Capture the cell that displays the provided text and extract its [X, Y] central coordinate. 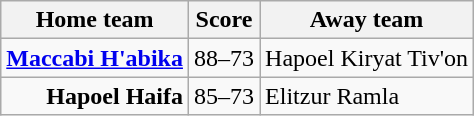
85–73 [224, 96]
Hapoel Kiryat Tiv'on [367, 58]
Home team [95, 20]
Hapoel Haifa [95, 96]
Elitzur Ramla [367, 96]
Maccabi H'abika [95, 58]
Score [224, 20]
Away team [367, 20]
88–73 [224, 58]
